Locate the cell with the specified text and output its [x, y] center coordinate. 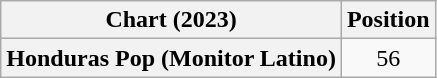
Honduras Pop (Monitor Latino) [172, 58]
Position [388, 20]
Chart (2023) [172, 20]
56 [388, 58]
